Output the (x, y) coordinate of the center of the cell containing the given text.  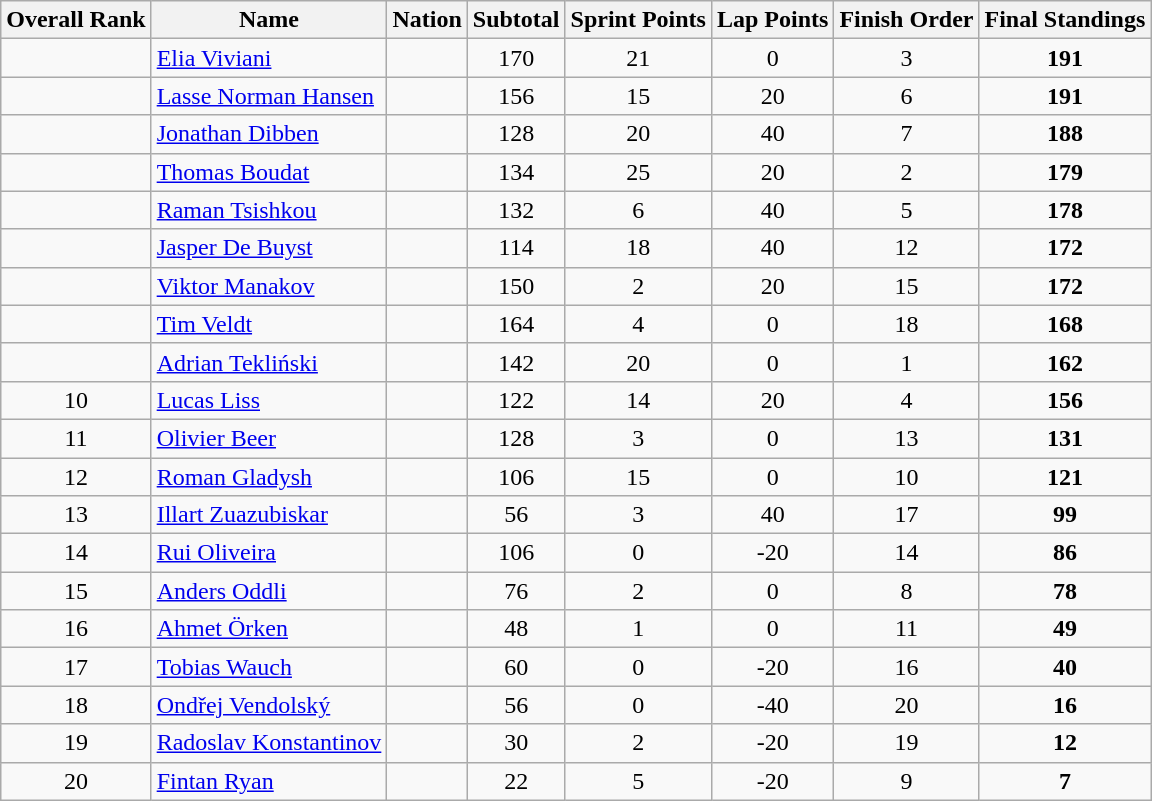
48 (516, 629)
30 (516, 743)
Lucas Liss (269, 400)
150 (516, 286)
Ahmet Örken (269, 629)
Olivier Beer (269, 438)
164 (516, 324)
9 (906, 781)
Tobias Wauch (269, 667)
Nation (427, 20)
21 (638, 58)
60 (516, 667)
179 (1065, 172)
168 (1065, 324)
178 (1065, 210)
Thomas Boudat (269, 172)
Jonathan Dibben (269, 134)
99 (1065, 515)
Sprint Points (638, 20)
Finish Order (906, 20)
Illart Zuazubiskar (269, 515)
121 (1065, 477)
162 (1065, 362)
Subtotal (516, 20)
Viktor Manakov (269, 286)
170 (516, 58)
Lasse Norman Hansen (269, 96)
Rui Oliveira (269, 553)
25 (638, 172)
132 (516, 210)
49 (1065, 629)
86 (1065, 553)
22 (516, 781)
134 (516, 172)
Tim Veldt (269, 324)
Raman Tsishkou (269, 210)
8 (906, 591)
Name (269, 20)
Elia Viviani (269, 58)
Anders Oddli (269, 591)
76 (516, 591)
131 (1065, 438)
Lap Points (772, 20)
Overall Rank (76, 20)
188 (1065, 134)
122 (516, 400)
Jasper De Buyst (269, 248)
Final Standings (1065, 20)
Fintan Ryan (269, 781)
78 (1065, 591)
Roman Gladysh (269, 477)
142 (516, 362)
Adrian Tekliński (269, 362)
114 (516, 248)
Ondřej Vendolský (269, 705)
-40 (772, 705)
Radoslav Konstantinov (269, 743)
